Find where the given text appears and provide that cell's center as (X, Y) coordinate. 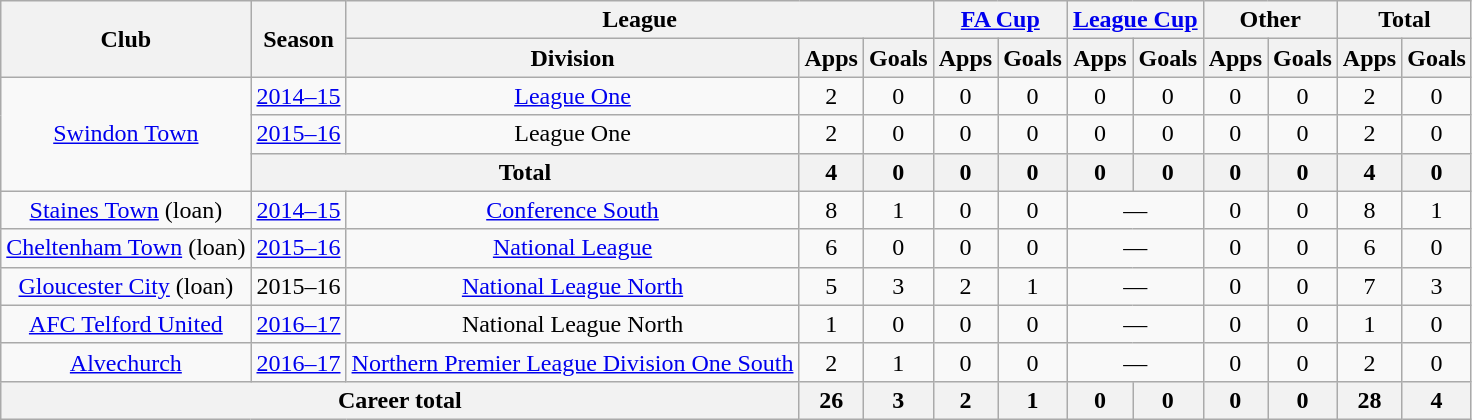
National League (572, 248)
Alvechurch (126, 362)
Swindon Town (126, 134)
Season (298, 39)
FA Cup (1000, 20)
Career total (400, 400)
Division (572, 58)
Gloucester City (loan) (126, 286)
Staines Town (loan) (126, 210)
26 (831, 400)
5 (831, 286)
League Cup (1135, 20)
Other (1270, 20)
Conference South (572, 210)
Northern Premier League Division One South (572, 362)
Club (126, 39)
Cheltenham Town (loan) (126, 248)
7 (1369, 286)
League (640, 20)
AFC Telford United (126, 324)
28 (1369, 400)
